Return [X, Y] of the center of cell containing provided text 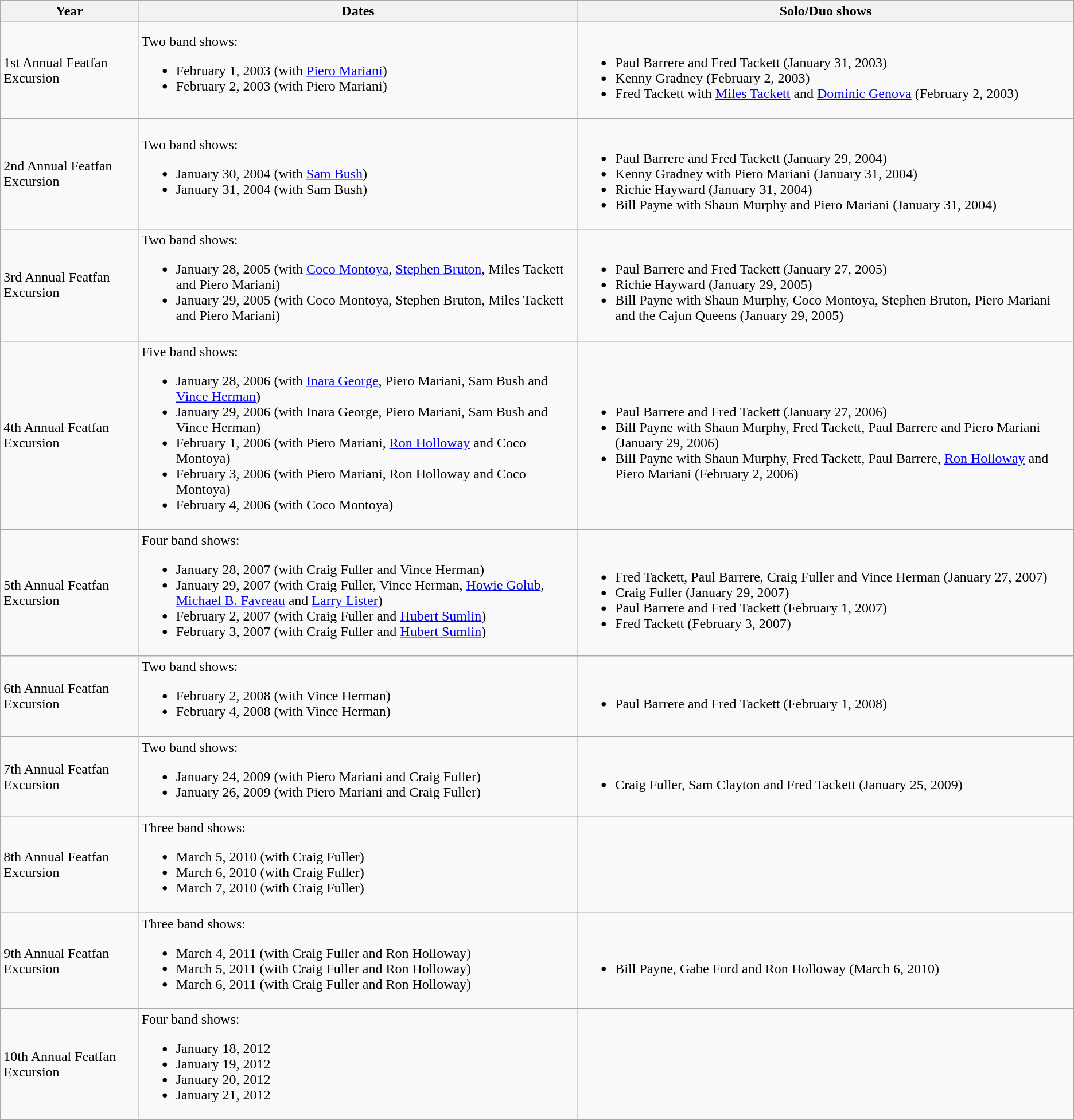
Dates [358, 11]
Two band shows:February 1, 2003 (with Piero Mariani)February 2, 2003 (with Piero Mariani) [358, 70]
7th Annual Featfan Excursion [69, 776]
9th Annual Featfan Excursion [69, 960]
Bill Payne, Gabe Ford and Ron Holloway (March 6, 2010) [826, 960]
Four band shows:January 18, 2012January 19, 2012January 20, 2012January 21, 2012 [358, 1064]
Solo/Duo shows [826, 11]
1st Annual Featfan Excursion [69, 70]
4th Annual Featfan Excursion [69, 435]
Two band shows:February 2, 2008 (with Vince Herman)February 4, 2008 (with Vince Herman) [358, 696]
8th Annual Featfan Excursion [69, 865]
Two band shows:January 24, 2009 (with Piero Mariani and Craig Fuller)January 26, 2009 (with Piero Mariani and Craig Fuller) [358, 776]
Three band shows:March 5, 2010 (with Craig Fuller)March 6, 2010 (with Craig Fuller)March 7, 2010 (with Craig Fuller) [358, 865]
Two band shows:January 30, 2004 (with Sam Bush)January 31, 2004 (with Sam Bush) [358, 174]
5th Annual Featfan Excursion [69, 593]
Paul Barrere and Fred Tackett (February 1, 2008) [826, 696]
Craig Fuller, Sam Clayton and Fred Tackett (January 25, 2009) [826, 776]
3rd Annual Featfan Excursion [69, 285]
6th Annual Featfan Excursion [69, 696]
10th Annual Featfan Excursion [69, 1064]
2nd Annual Featfan Excursion [69, 174]
Year [69, 11]
Paul Barrere and Fred Tackett (January 31, 2003)Kenny Gradney (February 2, 2003)Fred Tackett with Miles Tackett and Dominic Genova (February 2, 2003) [826, 70]
